Identify which cell holds the provided text, then report its [X, Y] central coordinate. 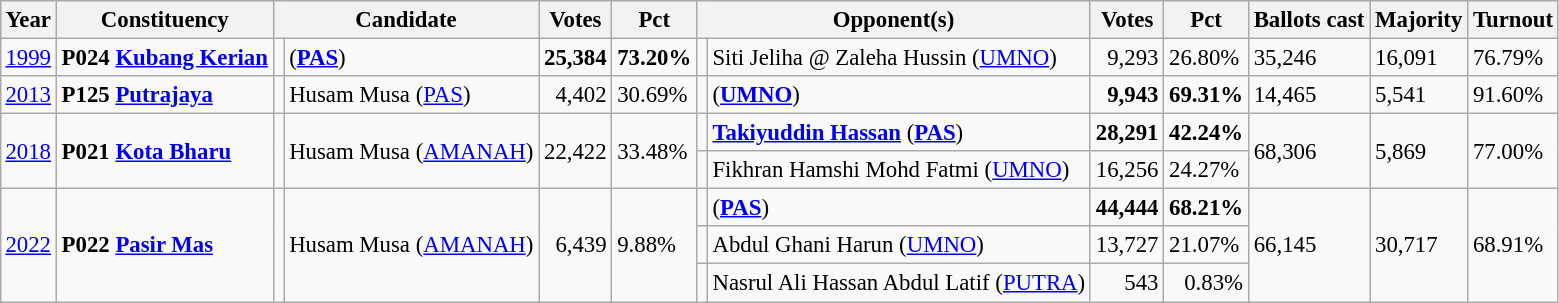
(UMNO) [898, 95]
P022 Pasir Mas [164, 246]
21.07% [1206, 245]
69.31% [1206, 95]
9.88% [654, 246]
2022 [28, 246]
Ballots cast [1308, 20]
14,465 [1308, 95]
Husam Musa (PAS) [412, 95]
Fikhran Hamshi Mohd Fatmi (UMNO) [898, 170]
Year [28, 20]
9,943 [1126, 95]
Opponent(s) [894, 20]
2018 [28, 152]
Majority [1419, 20]
Abdul Ghani Harun (UMNO) [898, 245]
68,306 [1308, 152]
24.27% [1206, 170]
Constituency [164, 20]
73.20% [654, 57]
30,717 [1419, 246]
33.48% [654, 152]
9,293 [1126, 57]
25,384 [576, 57]
68.91% [1514, 246]
Candidate [406, 20]
44,444 [1126, 208]
77.00% [1514, 152]
26.80% [1206, 57]
Turnout [1514, 20]
5,541 [1419, 95]
13,727 [1126, 245]
2013 [28, 95]
28,291 [1126, 133]
1999 [28, 57]
P125 Putrajaya [164, 95]
6,439 [576, 246]
Siti Jeliha @ Zaleha Hussin (UMNO) [898, 57]
22,422 [576, 152]
66,145 [1308, 246]
30.69% [654, 95]
543 [1126, 283]
0.83% [1206, 283]
4,402 [576, 95]
Nasrul Ali Hassan Abdul Latif (PUTRA) [898, 283]
16,256 [1126, 170]
35,246 [1308, 57]
76.79% [1514, 57]
5,869 [1419, 152]
P024 Kubang Kerian [164, 57]
16,091 [1419, 57]
68.21% [1206, 208]
Takiyuddin Hassan (PAS) [898, 133]
P021 Kota Bharu [164, 152]
91.60% [1514, 95]
42.24% [1206, 133]
